Determine the (x, y) coordinate at the center of the cell enclosing the given text.  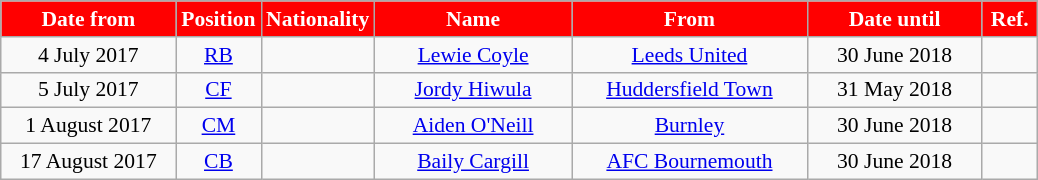
Jordy Hiwula (473, 90)
Date until (894, 19)
Lewie Coyle (473, 55)
1 August 2017 (88, 126)
Position (218, 19)
Nationality (318, 19)
Leeds United (690, 55)
CB (218, 162)
Baily Cargill (473, 162)
4 July 2017 (88, 55)
31 May 2018 (894, 90)
AFC Bournemouth (690, 162)
CM (218, 126)
Ref. (1010, 19)
Aiden O'Neill (473, 126)
From (690, 19)
RB (218, 55)
Date from (88, 19)
Huddersfield Town (690, 90)
CF (218, 90)
Name (473, 19)
Burnley (690, 126)
17 August 2017 (88, 162)
5 July 2017 (88, 90)
